Determine the (X, Y) coordinate at the center of the cell enclosing the given text.  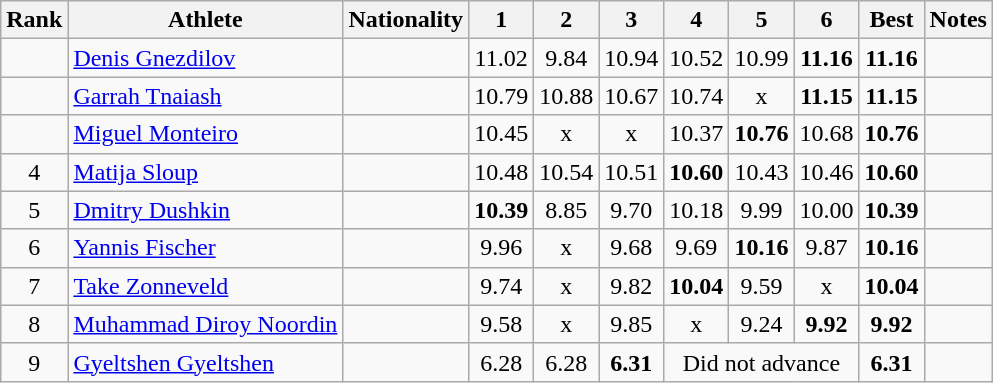
10.74 (696, 96)
1 (502, 20)
Rank (34, 20)
Yannis Fischer (206, 248)
10.67 (632, 96)
9.99 (762, 210)
9.58 (502, 324)
9 (34, 362)
10.00 (826, 210)
Garrah Tnaiash (206, 96)
10.45 (502, 134)
9.96 (502, 248)
11.02 (502, 58)
9.82 (632, 286)
Dmitry Dushkin (206, 210)
7 (34, 286)
10.37 (696, 134)
Take Zonneveld (206, 286)
9.59 (762, 286)
10.51 (632, 172)
Nationality (406, 20)
9.24 (762, 324)
9.70 (632, 210)
10.79 (502, 96)
Athlete (206, 20)
10.46 (826, 172)
10.88 (566, 96)
8.85 (566, 210)
Best (892, 20)
9.68 (632, 248)
2 (566, 20)
Did not advance (762, 362)
10.18 (696, 210)
Notes (958, 20)
10.48 (502, 172)
10.99 (762, 58)
8 (34, 324)
9.74 (502, 286)
9.69 (696, 248)
Matija Sloup (206, 172)
10.94 (632, 58)
Miguel Monteiro (206, 134)
10.52 (696, 58)
9.87 (826, 248)
Muhammad Diroy Noordin (206, 324)
3 (632, 20)
9.85 (632, 324)
10.43 (762, 172)
10.54 (566, 172)
10.68 (826, 134)
Gyeltshen Gyeltshen (206, 362)
9.84 (566, 58)
Denis Gnezdilov (206, 58)
